Pinpoint the cell where the given text exists, returning its (x, y) midpoint coordinate. 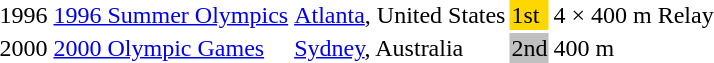
2000 Olympic Games (171, 48)
1996 Summer Olympics (171, 15)
Atlanta, United States (400, 15)
1st (530, 15)
Sydney, Australia (400, 48)
2nd (530, 48)
